Extract the [X, Y] coordinate from the center of the cell holding the provided text.  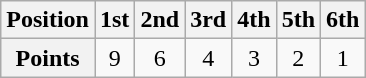
6 [160, 58]
1st [114, 20]
3 [254, 58]
9 [114, 58]
Points [48, 58]
3rd [208, 20]
Position [48, 20]
4 [208, 58]
2 [298, 58]
4th [254, 20]
6th [343, 20]
5th [298, 20]
2nd [160, 20]
1 [343, 58]
